Capture the cell that displays the provided text and extract its [X, Y] central coordinate. 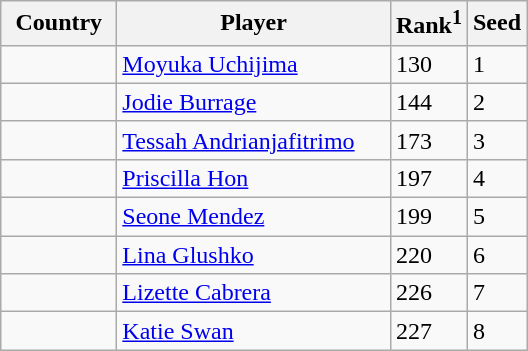
220 [428, 255]
Tessah Andrianjafitrimo [254, 140]
227 [428, 331]
144 [428, 102]
Moyuka Uchijima [254, 64]
Lina Glushko [254, 255]
Seone Mendez [254, 217]
Lizette Cabrera [254, 293]
4 [496, 178]
8 [496, 331]
5 [496, 217]
3 [496, 140]
2 [496, 102]
Player [254, 24]
130 [428, 64]
199 [428, 217]
Rank1 [428, 24]
Jodie Burrage [254, 102]
6 [496, 255]
173 [428, 140]
226 [428, 293]
1 [496, 64]
Seed [496, 24]
Country [59, 24]
Katie Swan [254, 331]
197 [428, 178]
7 [496, 293]
Priscilla Hon [254, 178]
